Detect which cell encompasses the target text, then output its [x, y] center coordinate. 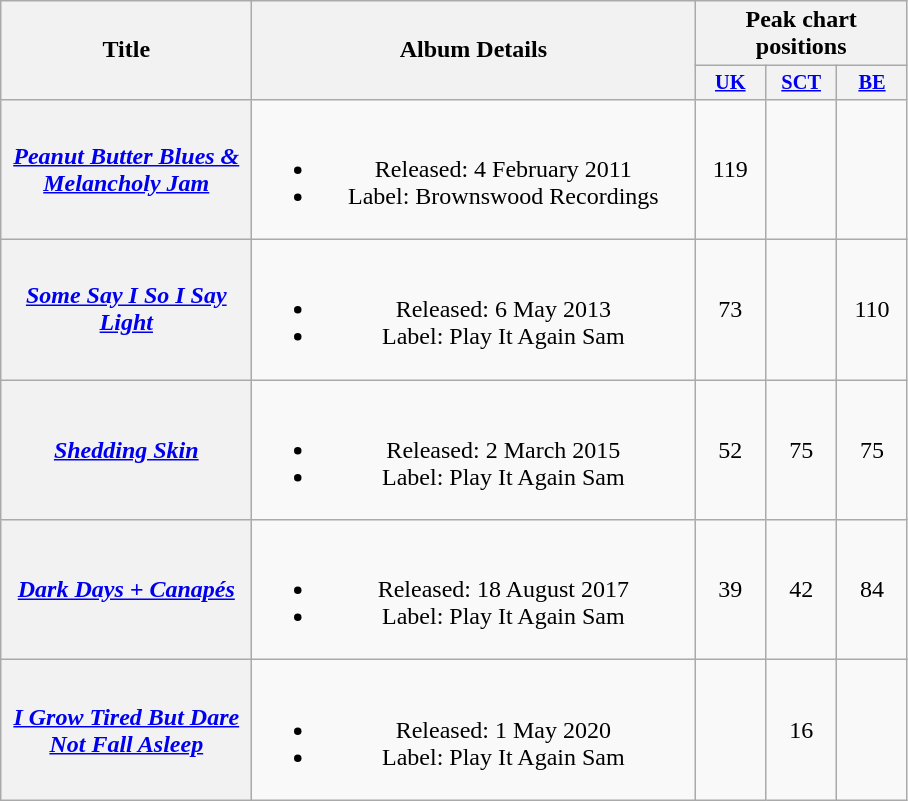
Released: 6 May 2013Label: Play It Again Sam [474, 310]
110 [872, 310]
Album Details [474, 50]
Released: 4 February 2011Label: Brownswood Recordings [474, 169]
73 [730, 310]
Peanut Butter Blues & Melancholy Jam [126, 169]
52 [730, 450]
16 [802, 730]
Released: 18 August 2017Label: Play It Again Sam [474, 590]
84 [872, 590]
Shedding Skin [126, 450]
SCT [802, 83]
39 [730, 590]
Dark Days + Canapés [126, 590]
42 [802, 590]
Peak chart positions [802, 34]
119 [730, 169]
UK [730, 83]
Some Say I So I Say Light [126, 310]
Released: 1 May 2020Label: Play It Again Sam [474, 730]
BE [872, 83]
Title [126, 50]
Released: 2 March 2015Label: Play It Again Sam [474, 450]
I Grow Tired But Dare Not Fall Asleep [126, 730]
